Find where the given text appears and provide that cell's center as [X, Y] coordinate. 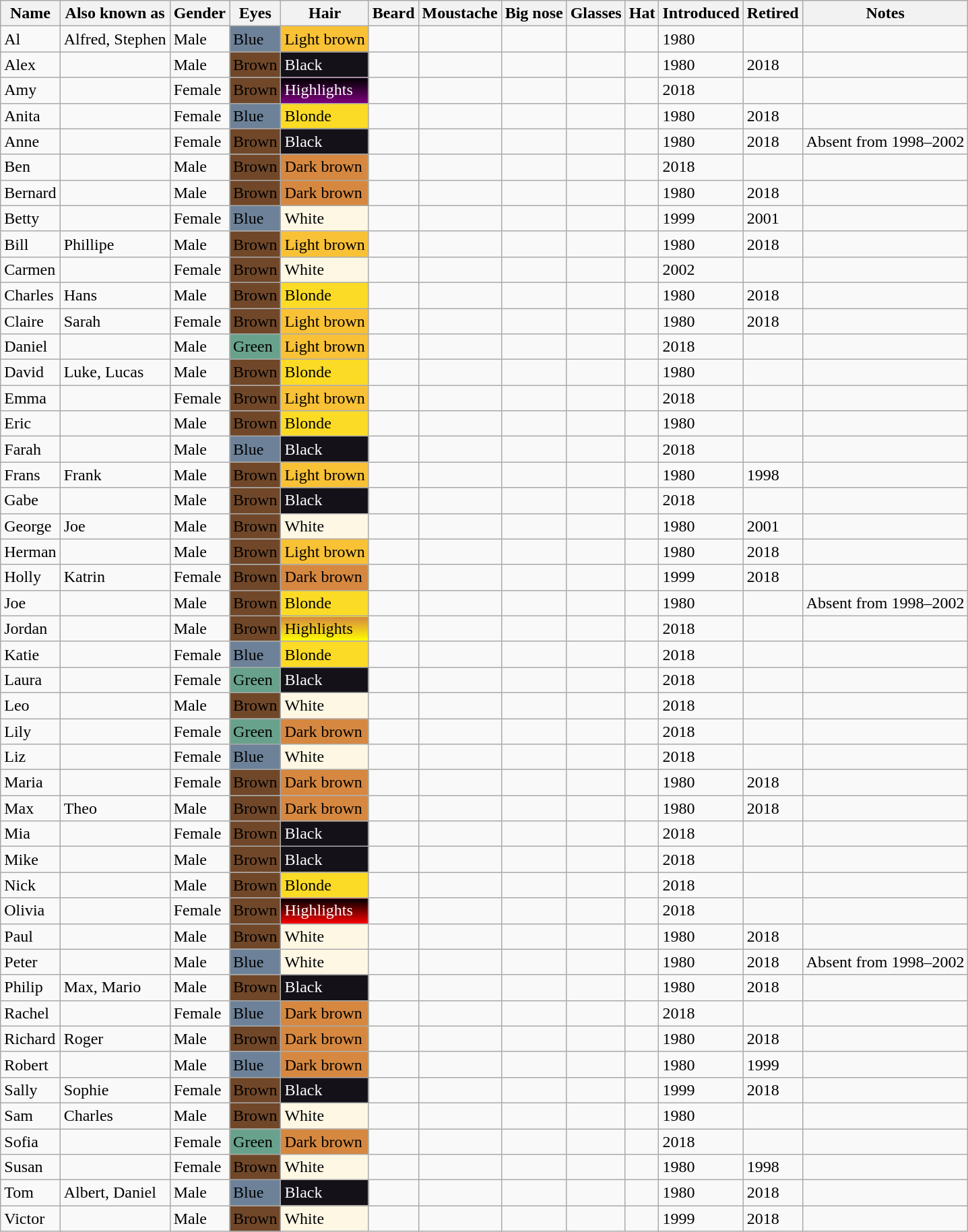
Moustache [459, 13]
Beard [393, 13]
George [30, 526]
Sam [30, 1115]
Rachel [30, 1013]
Laura [30, 680]
Sarah [115, 321]
Alex [30, 65]
Lily [30, 731]
Max [30, 808]
Liz [30, 757]
Holly [30, 577]
Paul [30, 936]
Susan [30, 1167]
Theo [115, 808]
Name [30, 13]
Big nose [534, 13]
2002 [701, 269]
Frans [30, 475]
Alfred, Stephen [115, 39]
Gender [199, 13]
Sally [30, 1090]
Tom [30, 1193]
Phillipe [115, 244]
Eric [30, 424]
Katrin [115, 577]
Philip [30, 987]
Emma [30, 398]
Notes [885, 13]
Albert, Daniel [115, 1193]
Introduced [701, 13]
Richard [30, 1039]
Katie [30, 654]
Retired [773, 13]
Anita [30, 116]
Al [30, 39]
Gabe [30, 500]
Victor [30, 1219]
Hans [115, 295]
Sophie [115, 1090]
Mike [30, 860]
Bernard [30, 193]
Leo [30, 705]
Robert [30, 1064]
Luke, Lucas [115, 372]
Mia [30, 834]
Farah [30, 449]
Claire [30, 321]
Sofia [30, 1142]
Amy [30, 90]
Betty [30, 218]
Olivia [30, 911]
Nick [30, 885]
Maria [30, 783]
Max, Mario [115, 987]
David [30, 372]
Glasses [595, 13]
Frank [115, 475]
Daniel [30, 347]
Peter [30, 962]
Anne [30, 141]
Bill [30, 244]
Roger [115, 1039]
Carmen [30, 269]
Herman [30, 552]
Hat [642, 13]
Ben [30, 167]
Hair [325, 13]
Also known as [115, 13]
Jordan [30, 628]
Eyes [255, 13]
